Return (x, y) of the center of cell containing provided text 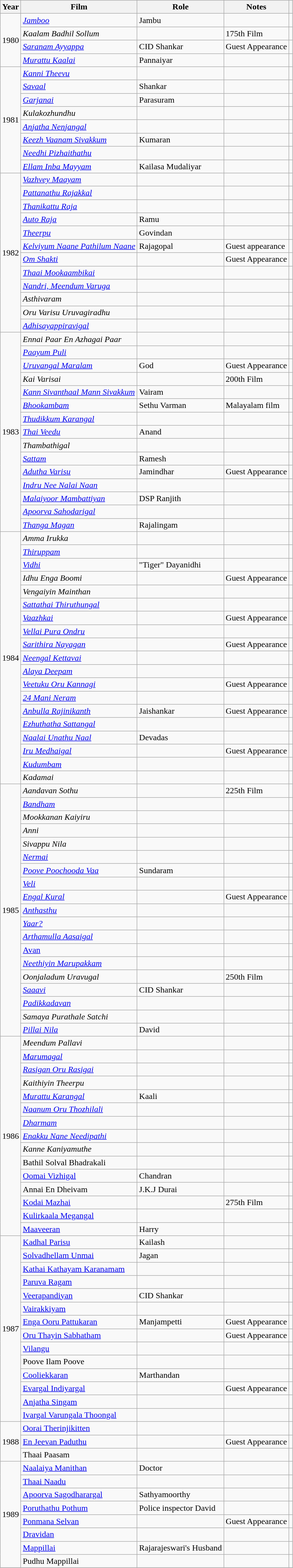
Ramu (181, 220)
Anni (79, 831)
Adhisayappiravigal (79, 326)
Adutha Varisu (79, 472)
Amma Irukka (79, 538)
Kadhal Parisu (79, 1242)
Ramesh (181, 459)
Engal Kural (79, 897)
Auto Raja (79, 220)
Govindan (181, 233)
Vengaiyin Mainthan (79, 592)
Ponmana Selvan (79, 1521)
1985 (10, 910)
Thanikattu Raja (79, 206)
Shankar (181, 87)
Iru Medhaigal (79, 751)
Kanne Kaniyamuthe (79, 1149)
Needhi Pizhaithathu (79, 153)
Role (181, 7)
Aandavan Sothu (79, 790)
Keezh Vaanam Sivakkum (79, 140)
1982 (10, 253)
Year (10, 7)
Naanum Oru Thozhilali (79, 1109)
Kudumbam (79, 764)
Samaya Purathale Satchi (79, 1017)
Jagan (181, 1256)
Veli (79, 884)
1989 (10, 1515)
"Tiger" Dayanidhi (181, 565)
Bandham (79, 804)
Kailash (181, 1242)
Jaishankar (181, 711)
Veetuku Oru Kannagi (79, 684)
250th Film (256, 976)
Kailasa Mudaliyar (181, 166)
Kodai Mazhai (79, 1202)
Thanga Magan (79, 525)
Murattu Kaalai (79, 60)
Kaali (181, 1096)
David (181, 1030)
Poove Ilam Poove (79, 1362)
Kathai Kathayam Karanamam (79, 1269)
Mappillai (79, 1548)
Nandri, Meendum Varuga (79, 286)
Oru Thayin Sabhatham (79, 1335)
Enakku Nane Needipathi (79, 1136)
Thai Veedu (79, 432)
Chandran (181, 1176)
DSP Ranjith (181, 498)
Sattam (79, 459)
Rajalingam (181, 525)
Kai Varisai (79, 379)
200th Film (256, 379)
Jamindhar (181, 472)
Kumaran (181, 140)
Malayalam film (256, 406)
Evargal Indiyargal (79, 1388)
Arthamulla Aasaigal (79, 937)
Annai En Dheivam (79, 1189)
Vellai Pura Ondru (79, 631)
Thaai Paasam (79, 1455)
Pannaiyar (181, 60)
Nermai (79, 857)
Kaithiyin Theerpu (79, 1083)
Pillai Nila (79, 1030)
En Jeevan Paduthu (79, 1442)
Bhookambam (79, 406)
Solvadhellam Unmai (79, 1256)
Sundaram (181, 870)
Yaar? (79, 923)
Manjampetti (181, 1322)
Anbulla Rajinikanth (79, 711)
Padikkadavan (79, 1003)
Mookkanan Kaiyiru (79, 817)
1983 (10, 432)
God (181, 365)
Thiruppam (79, 551)
Sarithira Nayagan (79, 645)
Ezhuthatha Sattangal (79, 724)
Oorai Therinjikitten (79, 1428)
Doctor (181, 1468)
Sattathai Thiruthungal (79, 605)
Pudhu Mappillai (79, 1561)
Savaal (79, 87)
Indru Nee Nalai Naan (79, 485)
Apoorva Sagodharargal (79, 1495)
Poove Poochooda Vaa (79, 870)
Anjatha Nenjangal (79, 126)
Jamboo (79, 20)
J.K.J Durai (181, 1189)
Oru Varisu Uruvagiradhu (79, 312)
Kelviyum Naane Pathilum Naane (79, 246)
Kulirkaala Megangal (79, 1216)
Murattu Karangal (79, 1096)
Kanni Theevu (79, 73)
Bathil Solval Bhadrakali (79, 1162)
1984 (10, 657)
Marumagal (79, 1056)
Rasigan Oru Rasigai (79, 1070)
Cooliekkaran (79, 1375)
Guest appearance (256, 246)
Kulakozhundhu (79, 113)
Poruthathu Pothum (79, 1508)
Thaai Naadu (79, 1481)
Jambu (181, 20)
Vilangu (79, 1348)
1987 (10, 1329)
Vairam (181, 392)
Ennai Paar En Azhagai Paar (79, 339)
Ellam Inba Mayyam (79, 166)
1988 (10, 1441)
Anthasthu (79, 910)
1980 (10, 40)
1986 (10, 1136)
Thudikkum Karangal (79, 419)
Paayum Puli (79, 352)
Malaiyoor Mambattiyan (79, 498)
Naalai Unathu Naal (79, 737)
Notes (256, 7)
Asthivaram (79, 299)
Anand (181, 432)
Dravidan (79, 1534)
Anjatha Singam (79, 1402)
Veerapandiyan (79, 1295)
Thaai Mookaambikai (79, 273)
Kadamai (79, 777)
Kann Sivanthaal Mann Sivakkum (79, 392)
Vidhi (79, 565)
24 Mani Neram (79, 698)
Vairakkiyam (79, 1309)
Idhu Enga Boomi (79, 578)
Om Shakti (79, 259)
Oomai Vizhigal (79, 1176)
Vaazhkai (79, 618)
Maaveeran (79, 1229)
Dharmam (79, 1123)
Alaya Deepam (79, 671)
1981 (10, 120)
Sethu Varman (181, 406)
Theerpu (79, 233)
Sathyamoorthy (181, 1495)
Oonjaladum Uravugal (79, 976)
Vazhvey Maayam (79, 180)
Saaavi (79, 990)
225th Film (256, 790)
Rajagopal (181, 246)
Thambathigal (79, 445)
Paruva Ragam (79, 1282)
175th Film (256, 34)
Parasuram (181, 100)
Rajarajeswari's Husband (181, 1548)
Harry (181, 1229)
Marthandan (181, 1375)
Neengal Kettavai (79, 658)
Meendum Pallavi (79, 1043)
Uruvangal Maralam (79, 365)
Neethiyin Marupakkam (79, 963)
Apoorva Sahodarigal (79, 512)
Avan (79, 950)
Enga Ooru Pattukaran (79, 1322)
Garjanai (79, 100)
Devadas (181, 737)
Sivappu Nila (79, 844)
Naalaiya Manithan (79, 1468)
Police inspector David (181, 1508)
Saranam Ayyappa (79, 47)
Film (79, 7)
Kaalam Badhil Sollum (79, 34)
Ivargal Varungala Thoongal (79, 1415)
Pattanathu Rajakkal (79, 193)
275th Film (256, 1202)
